From the cell containing the given text, extract its center point as (X, Y) coordinate. 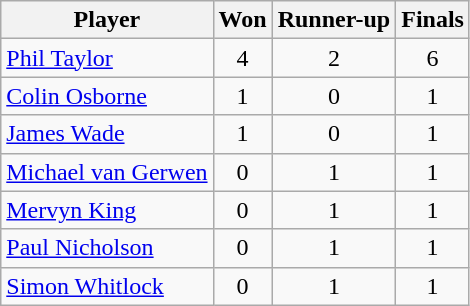
Finals (433, 20)
4 (242, 58)
6 (433, 58)
Mervyn King (107, 210)
Colin Osborne (107, 96)
Runner-up (334, 20)
Paul Nicholson (107, 248)
Michael van Gerwen (107, 172)
Simon Whitlock (107, 286)
2 (334, 58)
James Wade (107, 134)
Won (242, 20)
Player (107, 20)
Phil Taylor (107, 58)
